Return the [x, y] coordinate for the center point of the cell that contains the specified text.  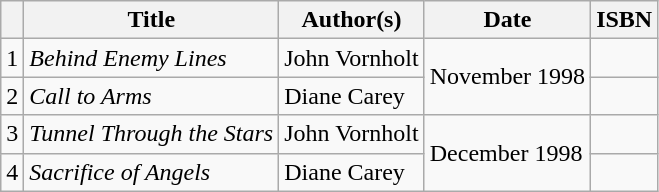
3 [12, 134]
1 [12, 58]
Title [152, 20]
Author(s) [352, 20]
Behind Enemy Lines [152, 58]
Tunnel Through the Stars [152, 134]
4 [12, 172]
2 [12, 96]
December 1998 [507, 153]
Date [507, 20]
ISBN [624, 20]
Call to Arms [152, 96]
Sacrifice of Angels [152, 172]
November 1998 [507, 77]
